Extract the (x, y) coordinate from the center of the cell holding the provided text.  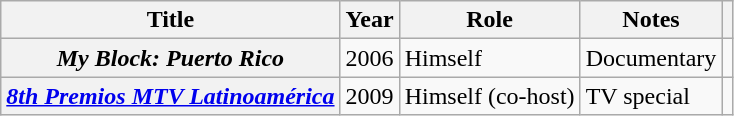
Himself (490, 58)
Notes (651, 20)
8th Premios MTV Latinoamérica (170, 96)
2006 (370, 58)
Documentary (651, 58)
Year (370, 20)
Role (490, 20)
2009 (370, 96)
My Block: Puerto Rico (170, 58)
TV special (651, 96)
Title (170, 20)
Himself (co-host) (490, 96)
